Scan for the cell matching the given text and deliver its [X, Y] coordinate at center. 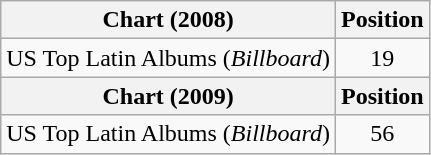
56 [382, 134]
Chart (2008) [168, 20]
19 [382, 58]
Chart (2009) [168, 96]
